For the text-containing cell, return its midpoint in (x, y) coordinate format. 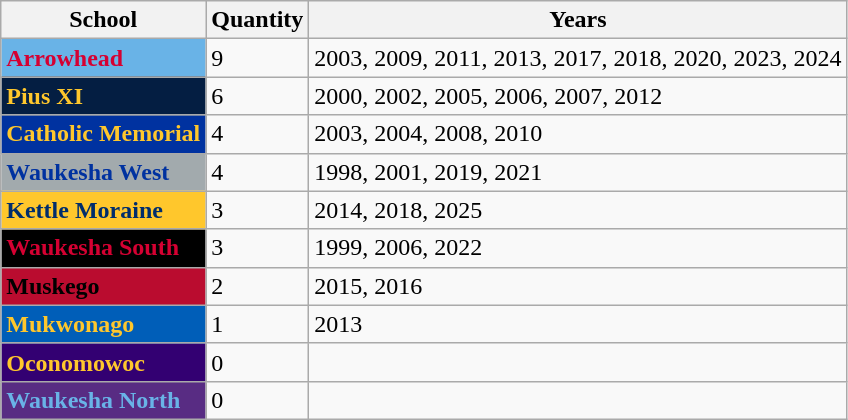
1999, 2006, 2022 (578, 248)
2000, 2002, 2005, 2006, 2007, 2012 (578, 96)
Pius XI (104, 96)
2 (258, 286)
2013 (578, 324)
Waukesha West (104, 172)
2015, 2016 (578, 286)
School (104, 20)
Years (578, 20)
Mukwonago (104, 324)
Catholic Memorial (104, 134)
1 (258, 324)
Muskego (104, 286)
1998, 2001, 2019, 2021 (578, 172)
Kettle Moraine (104, 210)
Quantity (258, 20)
Waukesha South (104, 248)
2003, 2004, 2008, 2010 (578, 134)
2003, 2009, 2011, 2013, 2017, 2018, 2020, 2023, 2024 (578, 58)
9 (258, 58)
6 (258, 96)
2014, 2018, 2025 (578, 210)
Waukesha North (104, 400)
Arrowhead (104, 58)
Oconomowoc (104, 362)
